Extract the (x, y) coordinate from the center of the cell holding the provided text.  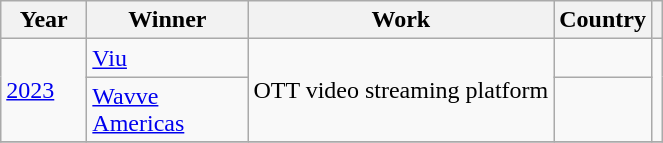
OTT video streaming platform (401, 90)
Wavve Americas (168, 110)
2023 (44, 90)
Year (44, 20)
Winner (168, 20)
Country (603, 20)
Work (401, 20)
Viu (168, 58)
